Pinpoint the cell where the given text exists, returning its (x, y) midpoint coordinate. 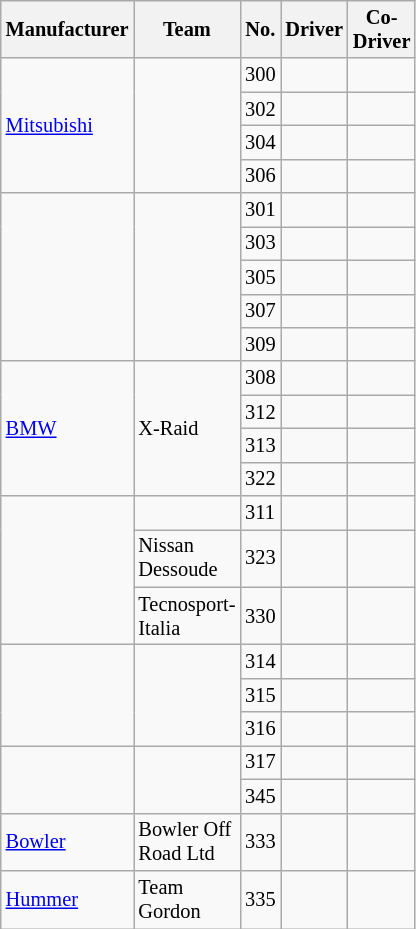
306 (260, 176)
313 (260, 445)
Manufacturer (68, 29)
304 (260, 142)
307 (260, 311)
312 (260, 412)
322 (260, 479)
315 (260, 695)
330 (260, 616)
317 (260, 762)
Bowler (68, 842)
311 (260, 513)
308 (260, 378)
Nissan Dessoude (188, 558)
Team Gordon (188, 899)
345 (260, 796)
X-Raid (188, 428)
309 (260, 344)
302 (260, 109)
BMW (68, 428)
Driver (314, 29)
305 (260, 277)
335 (260, 899)
Mitsubishi (68, 126)
300 (260, 75)
303 (260, 243)
No. (260, 29)
Team (188, 29)
314 (260, 661)
Co-Driver (382, 29)
Bowler Off Road Ltd (188, 842)
323 (260, 558)
Tecnosport-Italia (188, 616)
333 (260, 842)
301 (260, 210)
316 (260, 729)
Hummer (68, 899)
